Detect which cell encompasses the target text, then output its [x, y] center coordinate. 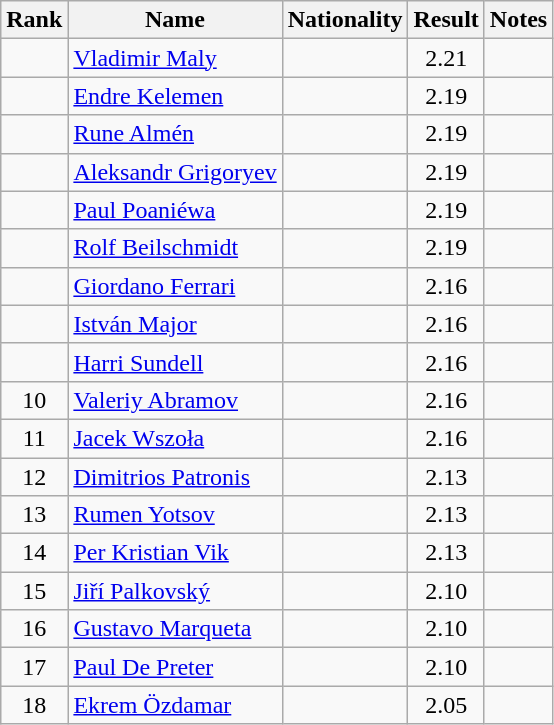
10 [34, 400]
Jacek Wszoła [175, 438]
Per Kristian Vik [175, 553]
Paul Poaniéwa [175, 210]
18 [34, 705]
Rumen Yotsov [175, 515]
Rank [34, 20]
16 [34, 629]
Paul De Preter [175, 667]
15 [34, 591]
14 [34, 553]
Aleksandr Grigoryev [175, 172]
12 [34, 477]
17 [34, 667]
Ekrem Özdamar [175, 705]
Harri Sundell [175, 362]
Valeriy Abramov [175, 400]
Jiří Palkovský [175, 591]
Vladimir Maly [175, 58]
Notes [518, 20]
2.21 [446, 58]
Dimitrios Patronis [175, 477]
István Major [175, 324]
Endre Kelemen [175, 96]
Rolf Beilschmidt [175, 248]
Result [446, 20]
Name [175, 20]
11 [34, 438]
Rune Almén [175, 134]
13 [34, 515]
Giordano Ferrari [175, 286]
Gustavo Marqueta [175, 629]
2.05 [446, 705]
Nationality [345, 20]
